Return the (x, y) coordinate for the center point of the cell that contains the specified text.  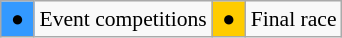
Final race (294, 19)
Event competitions (122, 19)
